Detect which cell encompasses the target text, then output its [X, Y] center coordinate. 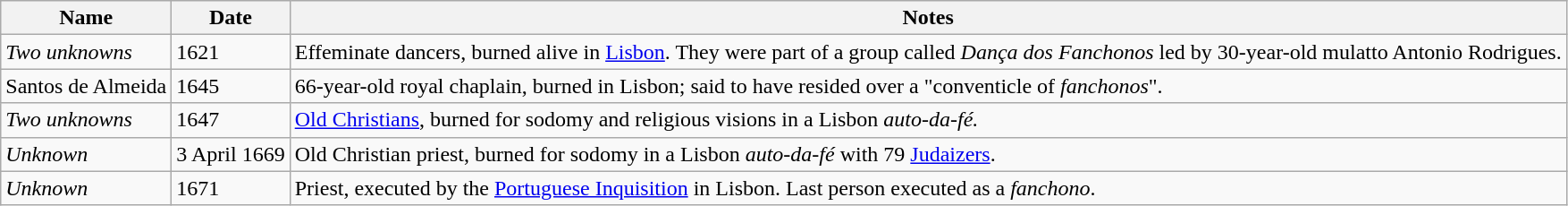
66-year-old royal chaplain, burned in Lisbon; said to have resided over a "conventicle of fanchonos". [928, 86]
Effeminate dancers, burned alive in Lisbon. They were part of a group called Dança dos Fanchonos led by 30-year-old mulatto Antonio Rodrigues. [928, 52]
Old Christians, burned for sodomy and religious visions in a Lisbon auto-da-fé. [928, 120]
Priest, executed by the Portuguese Inquisition in Lisbon. Last person executed as a fanchono. [928, 188]
Name [86, 18]
Notes [928, 18]
1645 [231, 86]
Old Christian priest, burned for sodomy in a Lisbon auto-da-fé with 79 Judaizers. [928, 154]
Santos de Almeida [86, 86]
1647 [231, 120]
Date [231, 18]
1621 [231, 52]
3 April 1669 [231, 154]
1671 [231, 188]
